Identify which cell holds the provided text, then report its [x, y] central coordinate. 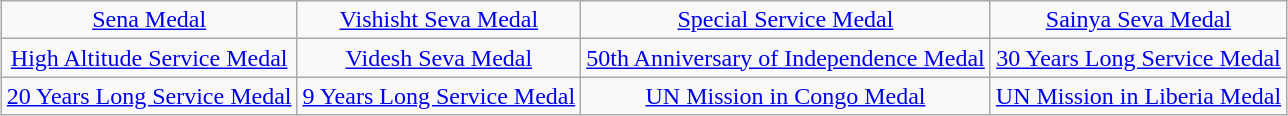
High Altitude Service Medal [149, 58]
30 Years Long Service Medal [1138, 58]
Special Service Medal [786, 20]
Videsh Seva Medal [439, 58]
9 Years Long Service Medal [439, 96]
Sena Medal [149, 20]
Vishisht Seva Medal [439, 20]
50th Anniversary of Independence Medal [786, 58]
Sainya Seva Medal [1138, 20]
UN Mission in Liberia Medal [1138, 96]
20 Years Long Service Medal [149, 96]
UN Mission in Congo Medal [786, 96]
